Extract the [X, Y] coordinate from the center of the cell holding the provided text.  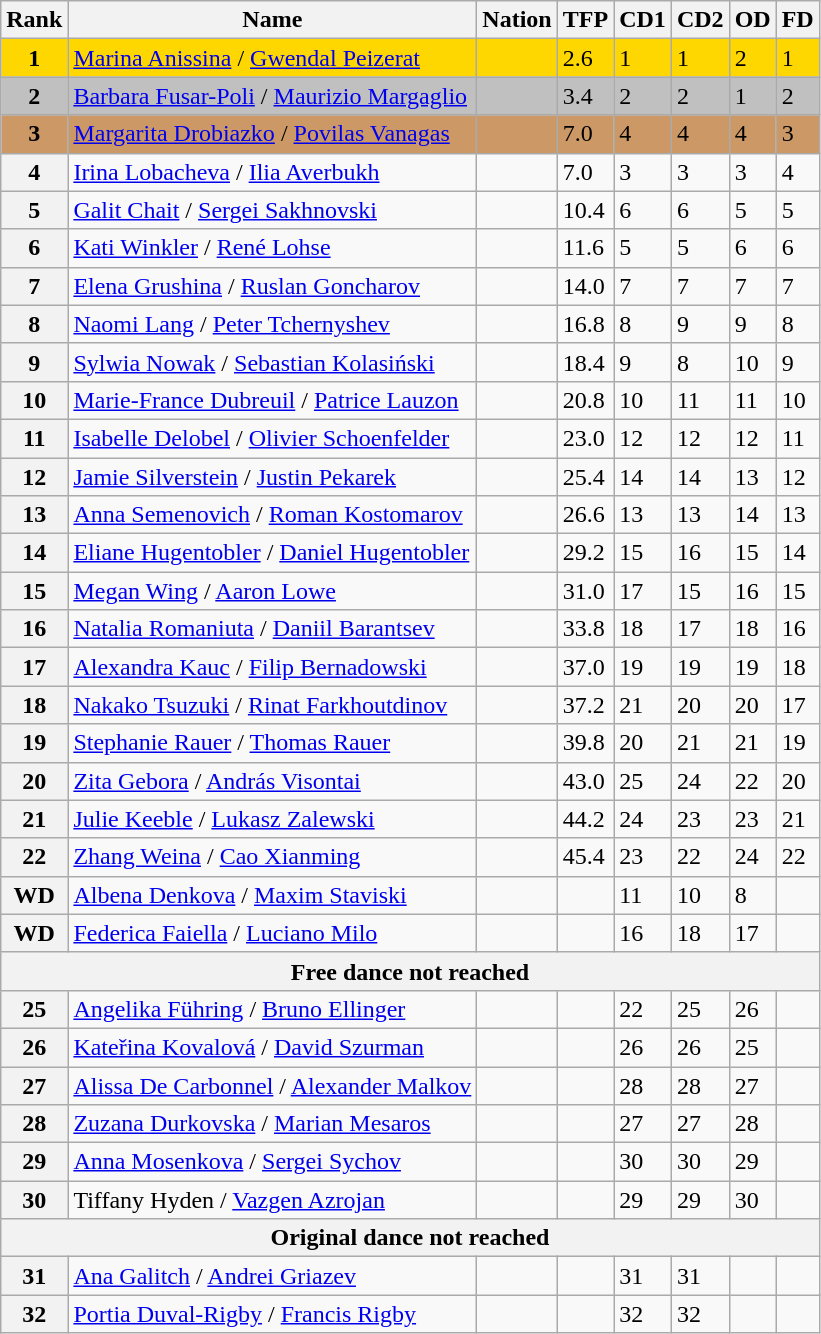
Anna Semenovich / Roman Kostomarov [272, 515]
25.4 [585, 477]
Anna Mosenkova / Sergei Sychov [272, 1162]
Natalia Romaniuta / Daniil Barantsev [272, 629]
26.6 [585, 515]
Alissa De Carbonnel / Alexander Malkov [272, 1085]
Nation [517, 20]
Ana Galitch / Andrei Griazev [272, 1276]
Alexandra Kauc / Filip Bernadowski [272, 667]
Free dance not reached [410, 971]
16.8 [585, 324]
Sylwia Nowak / Sebastian Kolasiński [272, 362]
Isabelle Delobel / Olivier Schoenfelder [272, 438]
Nakako Tsuzuki / Rinat Farkhoutdinov [272, 705]
Name [272, 20]
23.0 [585, 438]
39.8 [585, 743]
OD [752, 20]
11.6 [585, 248]
Julie Keeble / Lukasz Zalewski [272, 819]
31.0 [585, 591]
45.4 [585, 857]
CD1 [643, 20]
Megan Wing / Aaron Lowe [272, 591]
FD [798, 20]
Kati Winkler / René Lohse [272, 248]
18.4 [585, 362]
Portia Duval-Rigby / Francis Rigby [272, 1314]
Naomi Lang / Peter Tchernyshev [272, 324]
14.0 [585, 286]
Eliane Hugentobler / Daniel Hugentobler [272, 553]
20.8 [585, 400]
Margarita Drobiazko / Povilas Vanagas [272, 134]
Original dance not reached [410, 1238]
Jamie Silverstein / Justin Pekarek [272, 477]
Zhang Weina / Cao Xianming [272, 857]
Federica Faiella / Luciano Milo [272, 933]
Albena Denkova / Maxim Staviski [272, 895]
Barbara Fusar-Poli / Maurizio Margaglio [272, 96]
37.2 [585, 705]
Elena Grushina / Ruslan Goncharov [272, 286]
Marina Anissina / Gwendal Peizerat [272, 58]
Marie-France Dubreuil / Patrice Lauzon [272, 400]
Rank [34, 20]
Angelika Führing / Bruno Ellinger [272, 1009]
44.2 [585, 819]
37.0 [585, 667]
Galit Chait / Sergei Sakhnovski [272, 210]
Tiffany Hyden / Vazgen Azrojan [272, 1200]
Stephanie Rauer / Thomas Rauer [272, 743]
33.8 [585, 629]
10.4 [585, 210]
2.6 [585, 58]
Kateřina Kovalová / David Szurman [272, 1047]
29.2 [585, 553]
Zita Gebora / András Visontai [272, 781]
CD2 [700, 20]
Zuzana Durkovska / Marian Mesaros [272, 1124]
Irina Lobacheva / Ilia Averbukh [272, 172]
TFP [585, 20]
3.4 [585, 96]
43.0 [585, 781]
